Return the [x, y] coordinate for the center point of the cell that contains the specified text.  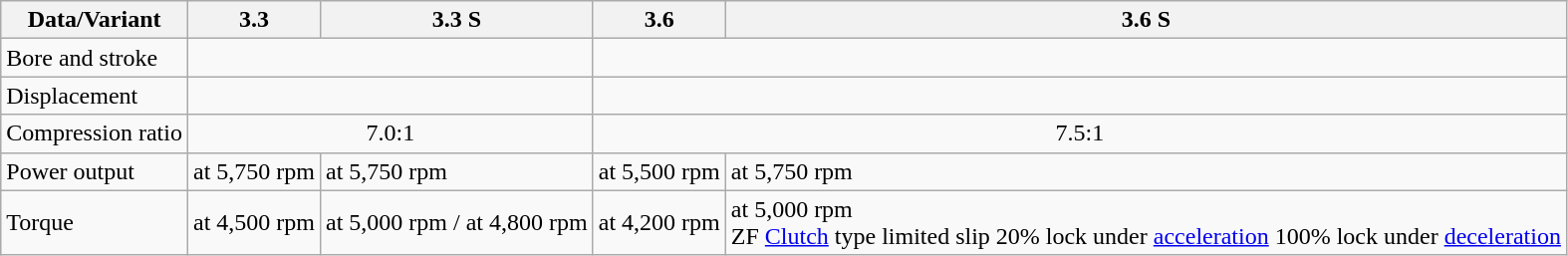
3.3 S [457, 20]
7.5:1 [1080, 133]
at 5,000 rpm / at 4,800 rpm [457, 223]
Torque [95, 223]
Compression ratio [95, 133]
at 4,500 rpm [253, 223]
at 5,500 rpm [659, 171]
3.3 [253, 20]
7.0:1 [391, 133]
3.6 S [1146, 20]
3.6 [659, 20]
Power output [95, 171]
at 4,200 rpm [659, 223]
Data/Variant [95, 20]
Displacement [95, 96]
Bore and stroke [95, 58]
at 5,000 rpmZF Clutch type limited slip 20% lock under acceleration 100% lock under deceleration [1146, 223]
